Output the [x, y] coordinate of the center of the cell containing the given text.  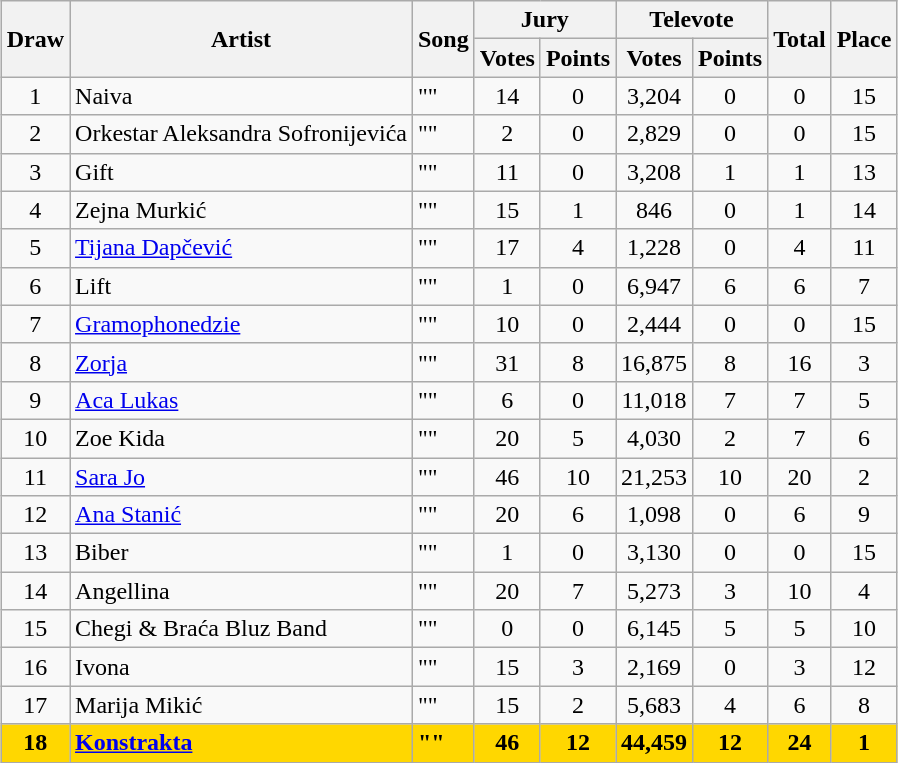
Total [800, 39]
11,018 [654, 400]
Gift [242, 172]
Draw [35, 39]
6,947 [654, 286]
Orkestar Aleksandra Sofronijevića [242, 134]
3,204 [654, 96]
Naiva [242, 96]
16,875 [654, 362]
Televote [692, 20]
Biber [242, 553]
1,098 [654, 515]
5,683 [654, 705]
Ivona [242, 667]
Jury [544, 20]
1,228 [654, 248]
Angellina [242, 591]
846 [654, 210]
Aca Lukas [242, 400]
3,208 [654, 172]
5,273 [654, 591]
21,253 [654, 477]
Ana Stanić [242, 515]
2,169 [654, 667]
18 [35, 743]
2,829 [654, 134]
Song [443, 39]
6,145 [654, 629]
31 [507, 362]
Lift [242, 286]
3,130 [654, 553]
Zejna Murkić [242, 210]
Chegi & Braća Bluz Band [242, 629]
Konstrakta [242, 743]
Sara Jo [242, 477]
4,030 [654, 438]
Zoe Kida [242, 438]
Gramophonedzie [242, 324]
Marija Mikić [242, 705]
Zorja [242, 362]
44,459 [654, 743]
2,444 [654, 324]
Place [864, 39]
24 [800, 743]
Artist [242, 39]
Tijana Dapčević [242, 248]
